Return the (x, y) coordinate for the center point of the cell that contains the specified text.  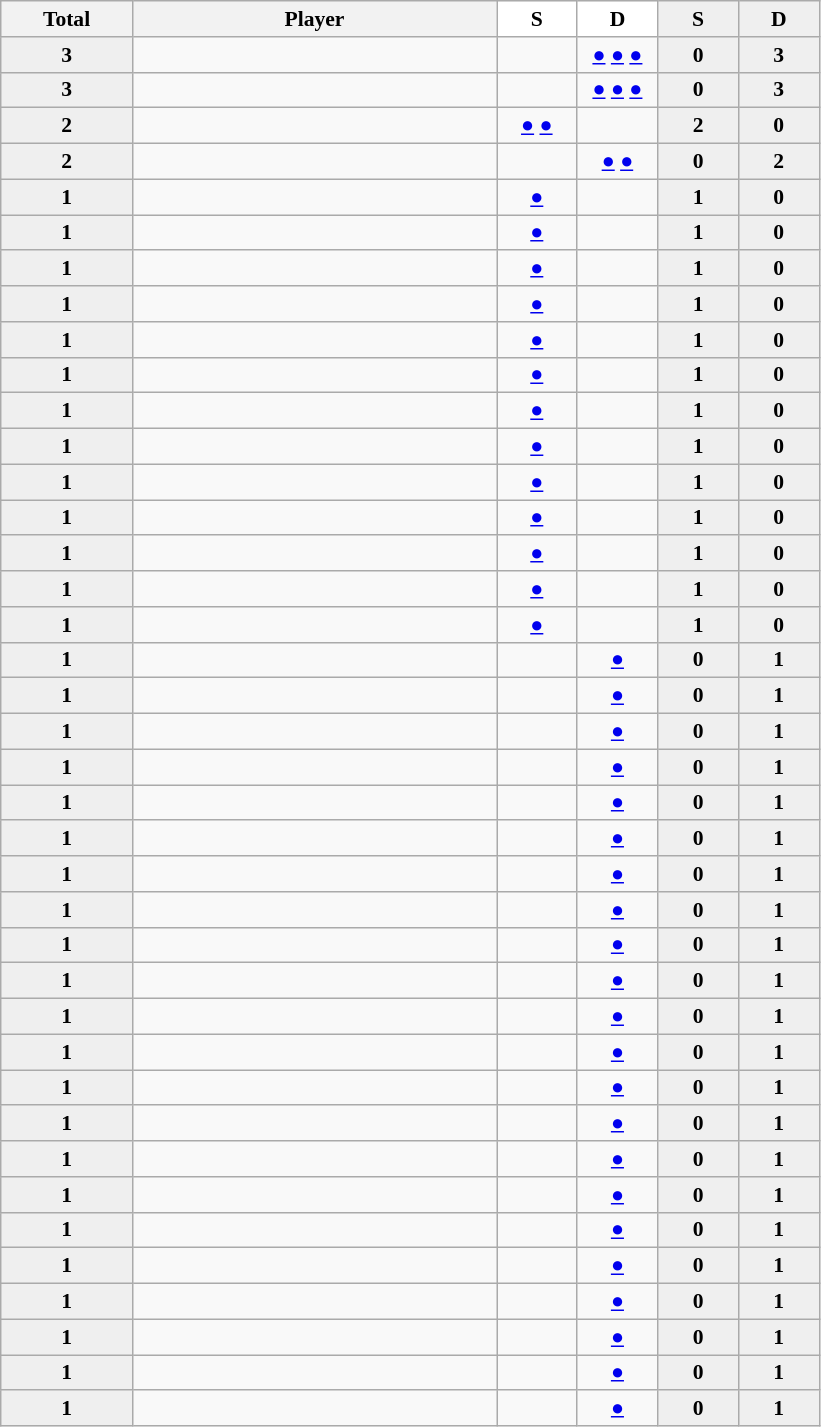
Total (67, 19)
Player (314, 19)
